Output the [X, Y] coordinate of the center of the cell containing the given text.  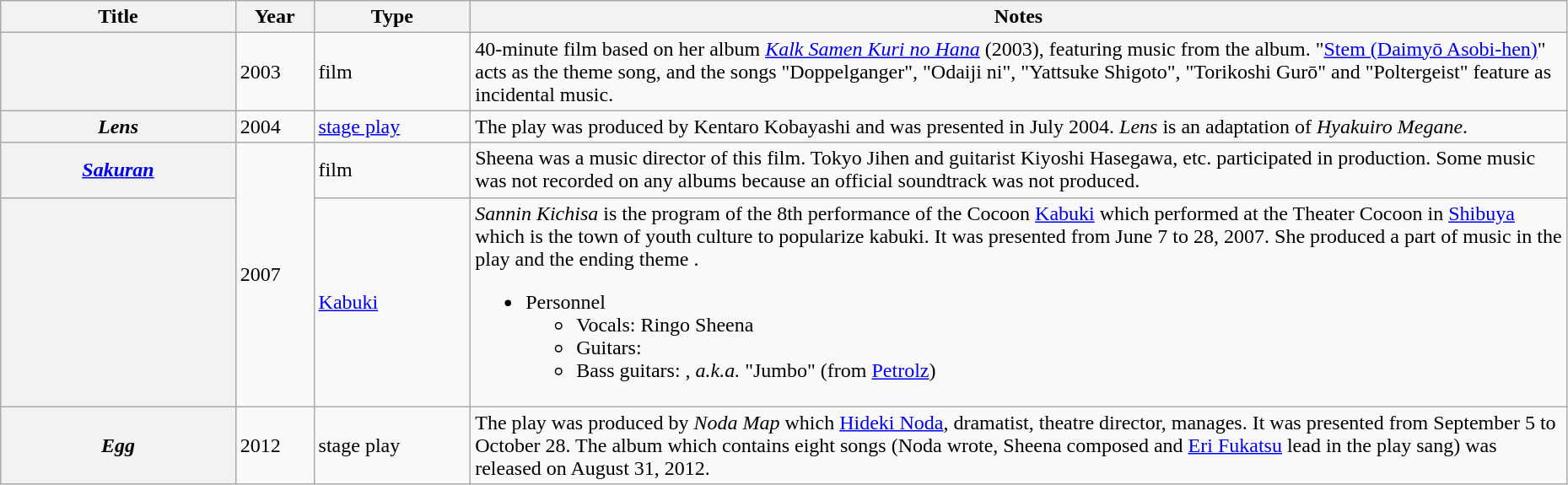
Sakuran [118, 170]
Lens [118, 127]
2012 [275, 445]
Notes [1019, 17]
Kabuki [392, 302]
Title [118, 17]
2004 [275, 127]
The play was produced by Kentaro Kobayashi and was presented in July 2004. Lens is an adaptation of Hyakuiro Megane. [1019, 127]
Year [275, 17]
Egg [118, 445]
Type [392, 17]
2007 [275, 275]
2003 [275, 72]
